Return the [X, Y] coordinate for the center point of the cell that contains the specified text.  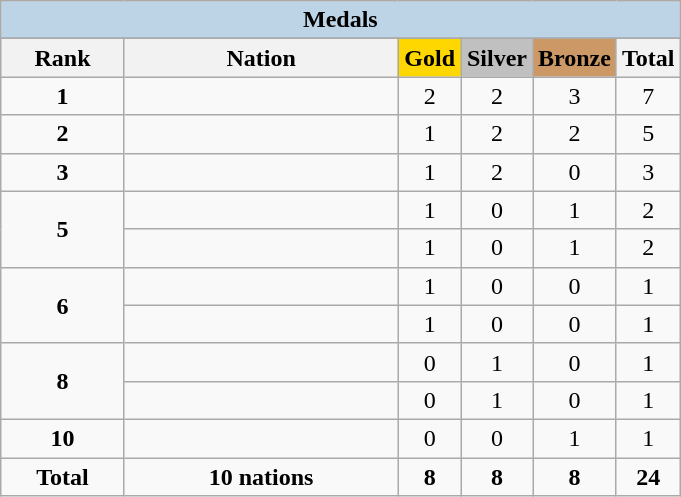
10 [63, 438]
10 nations [261, 477]
7 [648, 96]
24 [648, 477]
Medals [340, 20]
Silver [496, 58]
Rank [63, 58]
6 [63, 305]
Gold [430, 58]
Nation [261, 58]
Bronze [574, 58]
